Return the (X, Y) coordinate for the center point of the cell that contains the specified text.  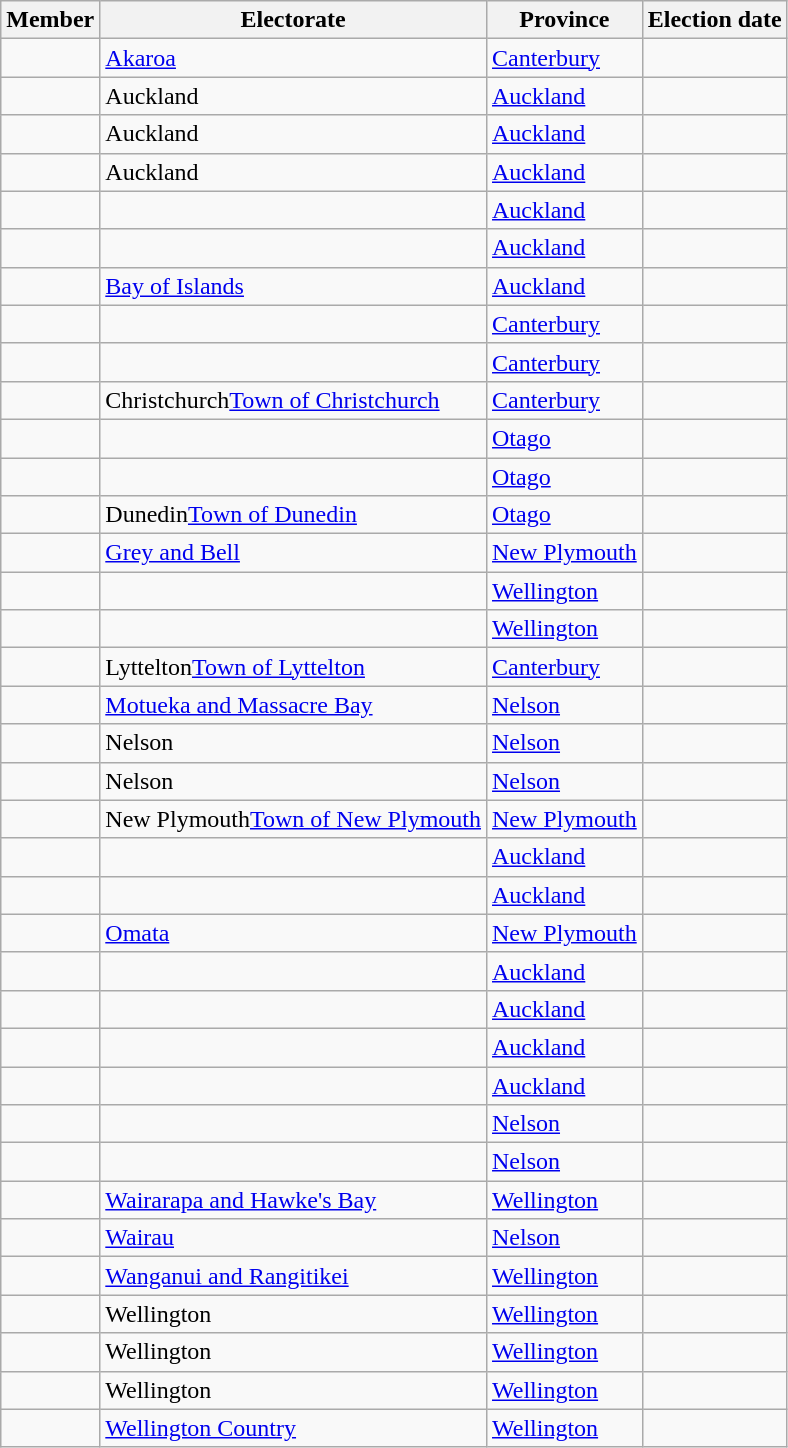
LytteltonTown of Lyttelton (294, 667)
New PlymouthTown of New Plymouth (294, 819)
Member (50, 20)
Wanganui and Rangitikei (294, 1276)
Wairau (294, 1238)
Bay of Islands (294, 286)
Election date (714, 20)
Omata (294, 933)
Grey and Bell (294, 553)
Wellington Country (294, 1428)
Akaroa (294, 58)
Electorate (294, 20)
DunedinTown of Dunedin (294, 515)
Province (564, 20)
ChristchurchTown of Christchurch (294, 400)
Wairarapa and Hawke's Bay (294, 1200)
Motueka and Massacre Bay (294, 705)
